Find where the given text appears and provide that cell's center as (X, Y) coordinate. 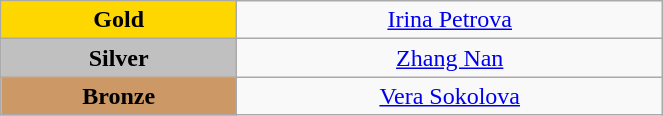
Irina Petrova (450, 20)
Vera Sokolova (450, 96)
Gold (119, 20)
Bronze (119, 96)
Silver (119, 58)
Zhang Nan (450, 58)
